Search for the cell housing the specified text and yield its [x, y] center coordinate. 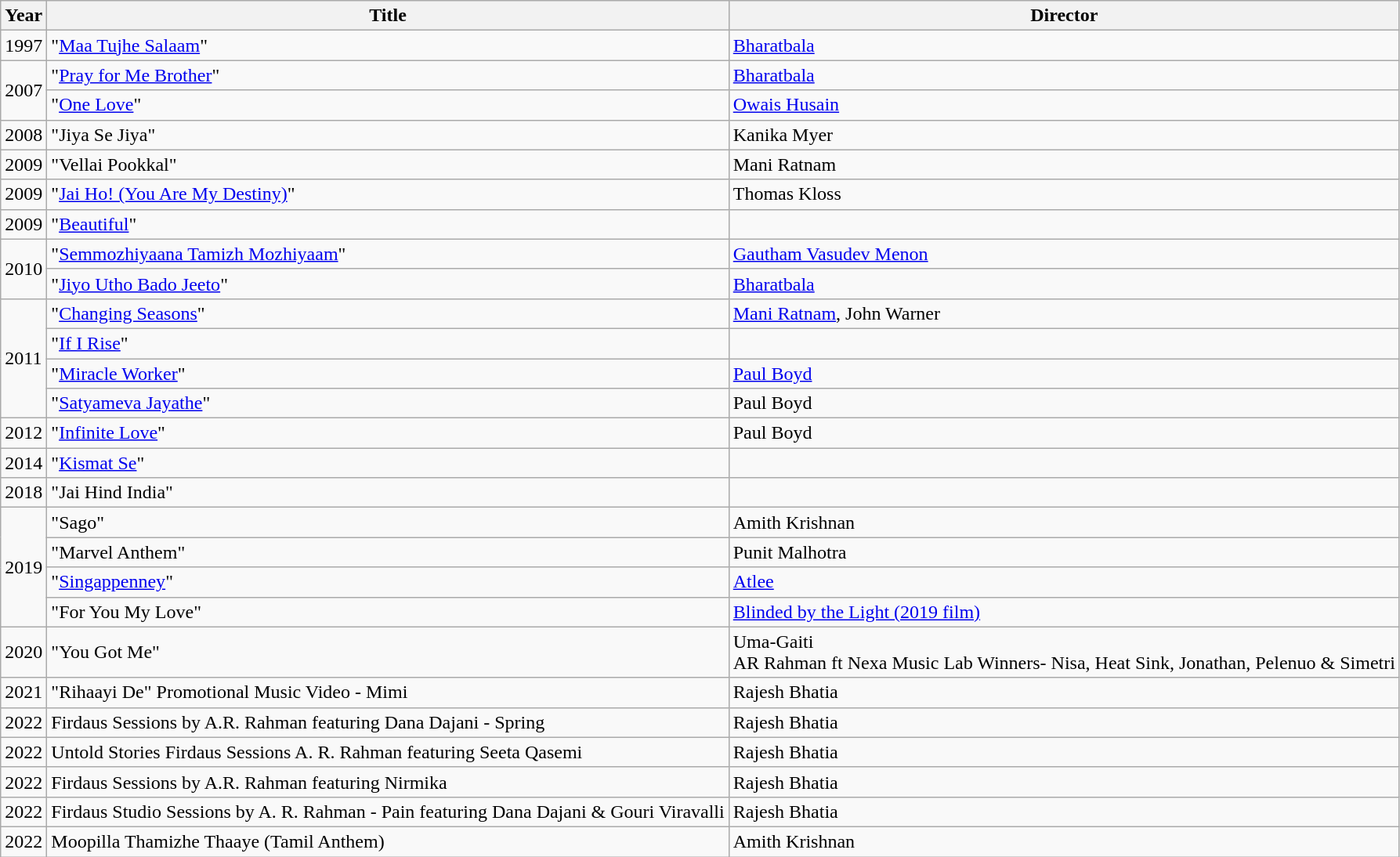
"Sago" [388, 523]
2011 [24, 358]
"Rihaayi De" Promotional Music Video - Mimi [388, 692]
Firdaus Sessions by A.R. Rahman featuring Nirmika [388, 782]
"Jiyo Utho Bado Jeeto" [388, 284]
Mani Ratnam [1064, 165]
Kanika Myer [1064, 135]
Atlee [1064, 582]
"Satyameva Jayathe" [388, 403]
2008 [24, 135]
"Beautiful" [388, 224]
"Kismat Se" [388, 463]
Thomas Kloss [1064, 194]
"Singappenney" [388, 582]
Director [1064, 16]
1997 [24, 45]
Firdaus Studio Sessions by A. R. Rahman - Pain featuring Dana Dajani & Gouri Viravalli [388, 812]
2018 [24, 493]
"Jai Ho! (You Are My Destiny)" [388, 194]
Moopilla Thamizhe Thaaye (Tamil Anthem) [388, 841]
"Semmozhiyaana Tamizh Mozhiyaam" [388, 254]
Gautham Vasudev Menon [1064, 254]
2021 [24, 692]
"Infinite Love" [388, 433]
"Vellai Pookkal" [388, 165]
Year [24, 16]
"You Got Me" [388, 652]
Uma-GaitiAR Rahman ft Nexa Music Lab Winners- Nisa, Heat Sink, Jonathan, Pelenuo & Simetri [1064, 652]
Mani Ratnam, John Warner [1064, 313]
"For You My Love" [388, 612]
Untold Stories Firdaus Sessions A. R. Rahman featuring Seeta Qasemi [388, 752]
2007 [24, 90]
Owais Husain [1064, 105]
"Miracle Worker" [388, 374]
Blinded by the Light (2019 film) [1064, 612]
Title [388, 16]
"Pray for Me Brother" [388, 75]
2010 [24, 269]
"Changing Seasons" [388, 313]
"Maa Tujhe Salaam" [388, 45]
2020 [24, 652]
"Jai Hind India" [388, 493]
2014 [24, 463]
"One Love" [388, 105]
2019 [24, 567]
"Marvel Anthem" [388, 552]
2012 [24, 433]
Punit Malhotra [1064, 552]
"If I Rise" [388, 343]
Firdaus Sessions by A.R. Rahman featuring Dana Dajani - Spring [388, 722]
"Jiya Se Jiya" [388, 135]
